Output the [X, Y] coordinate of the center of the cell containing the given text.  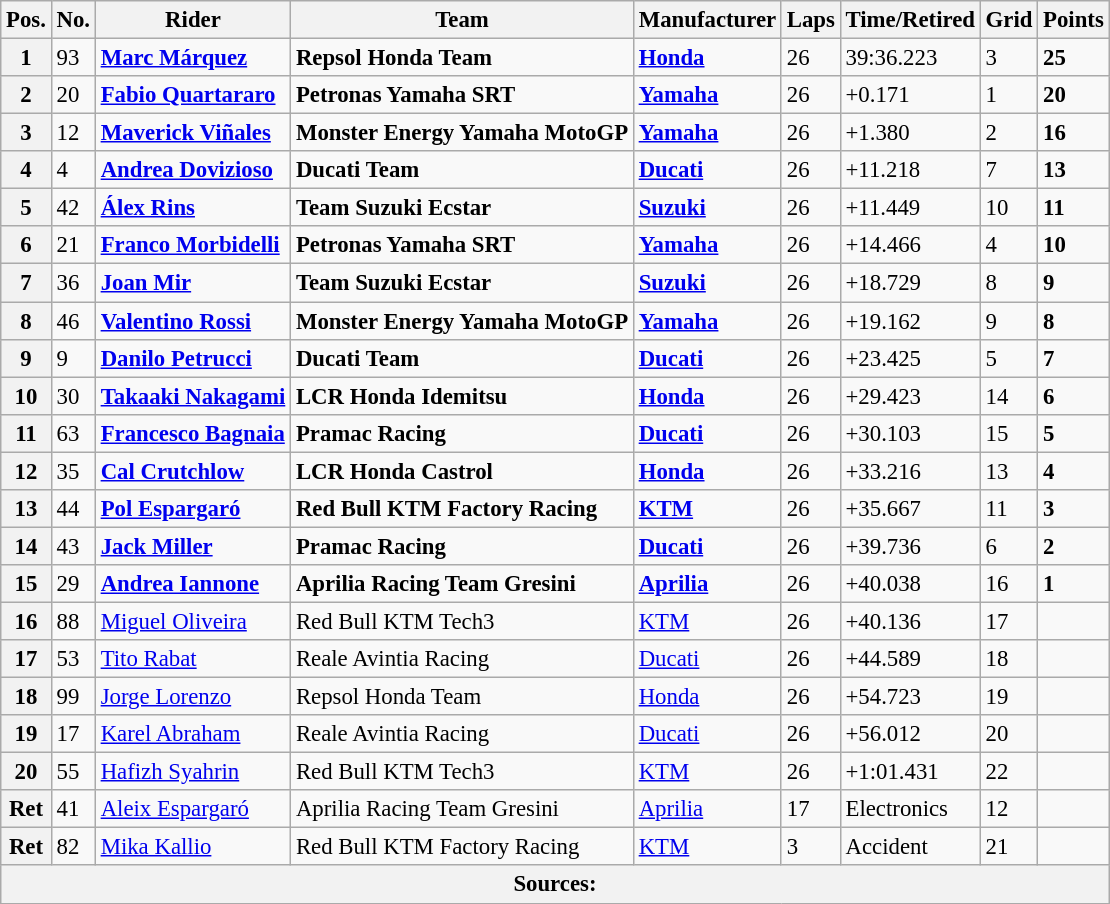
Pos. [26, 20]
Takaaki Nakagami [192, 396]
63 [73, 433]
Tito Rabat [192, 659]
+11.449 [910, 208]
+40.136 [910, 621]
22 [1008, 772]
+1.380 [910, 133]
42 [73, 208]
+39.736 [910, 546]
Manufacturer [707, 20]
Joan Mir [192, 283]
30 [73, 396]
44 [73, 509]
Jorge Lorenzo [192, 697]
+35.667 [910, 509]
39:36.223 [910, 58]
+11.218 [910, 170]
Team [462, 20]
+19.162 [910, 321]
Jack Miller [192, 546]
29 [73, 584]
Grid [1008, 20]
Karel Abraham [192, 734]
41 [73, 809]
+23.425 [910, 358]
36 [73, 283]
+0.171 [910, 95]
Fabio Quartararo [192, 95]
Mika Kallio [192, 847]
Álex Rins [192, 208]
Rider [192, 20]
Laps [810, 20]
LCR Honda Idemitsu [462, 396]
Marc Márquez [192, 58]
Maverick Viñales [192, 133]
Sources: [555, 885]
Electronics [910, 809]
+1:01.431 [910, 772]
Francesco Bagnaia [192, 433]
Cal Crutchlow [192, 471]
99 [73, 697]
Hafizh Syahrin [192, 772]
46 [73, 321]
No. [73, 20]
+33.216 [910, 471]
+56.012 [910, 734]
+14.466 [910, 245]
Pol Espargaró [192, 509]
43 [73, 546]
Aleix Espargaró [192, 809]
+30.103 [910, 433]
LCR Honda Castrol [462, 471]
Points [1074, 20]
Franco Morbidelli [192, 245]
Time/Retired [910, 20]
+40.038 [910, 584]
Andrea Iannone [192, 584]
+18.729 [910, 283]
93 [73, 58]
35 [73, 471]
Valentino Rossi [192, 321]
+29.423 [910, 396]
+44.589 [910, 659]
Andrea Dovizioso [192, 170]
25 [1074, 58]
82 [73, 847]
Accident [910, 847]
53 [73, 659]
88 [73, 621]
55 [73, 772]
+54.723 [910, 697]
Danilo Petrucci [192, 358]
Miguel Oliveira [192, 621]
